Search for the cell housing the specified text and yield its (X, Y) center coordinate. 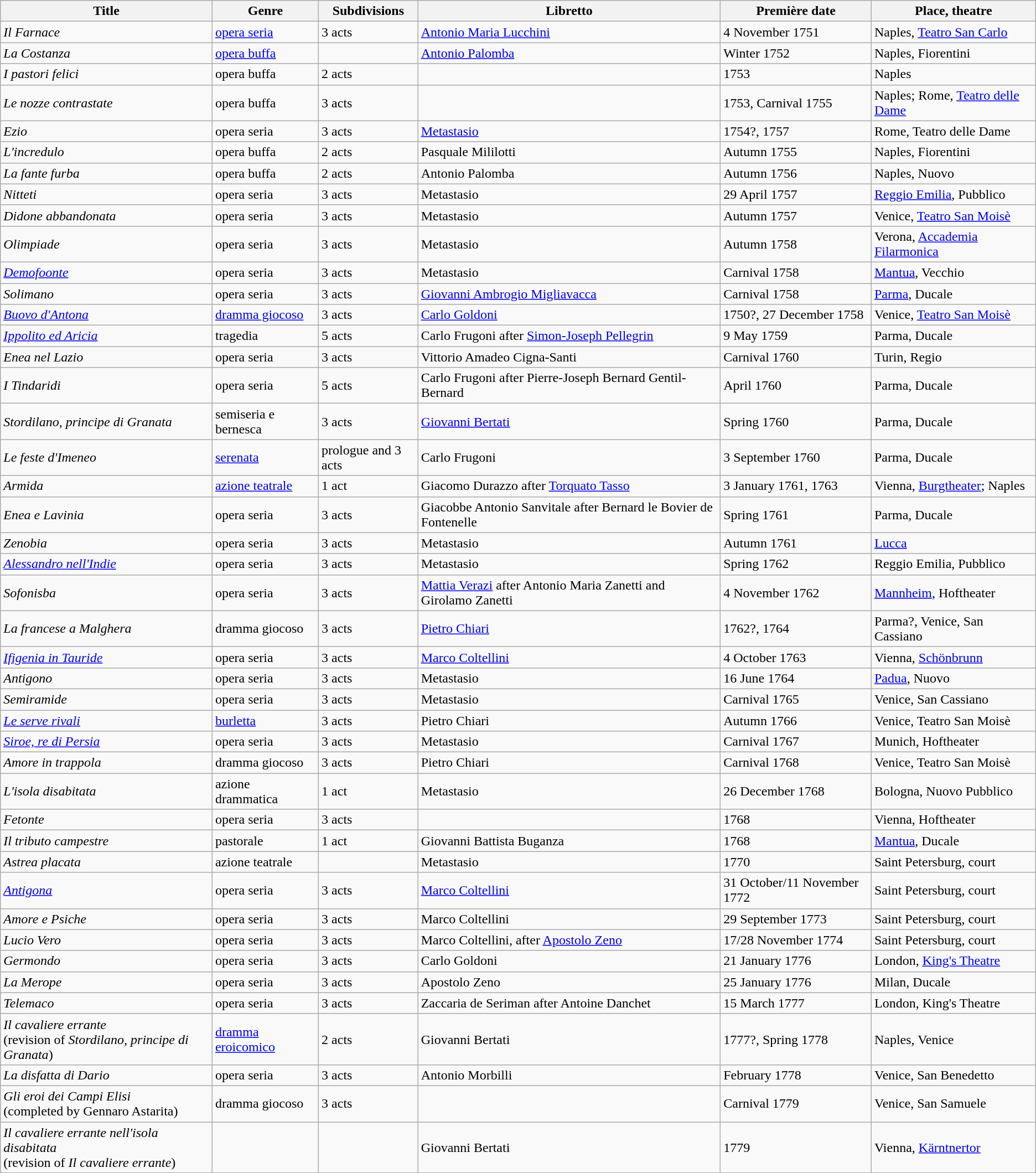
17/28 November 1774 (796, 940)
Genre (265, 11)
1753, Carnival 1755 (796, 103)
L'incredulo (106, 152)
Carnival 1760 (796, 357)
Autumn 1758 (796, 244)
Giovanni Ambrogio Migliavacca (569, 294)
Giovanni Battista Buganza (569, 841)
dramma eroicomico (265, 1039)
31 October/11 November 1772 (796, 890)
Rome, Teatro delle Dame (953, 131)
Demofoonte (106, 272)
Bologna, Nuovo Pubblico (953, 792)
Turin, Regio (953, 357)
I Tindaridi (106, 385)
Libretto (569, 11)
1750?, 27 December 1758 (796, 315)
pastorale (265, 841)
1777?, Spring 1778 (796, 1039)
Solimano (106, 294)
25 January 1776 (796, 982)
azione drammatica (265, 792)
Sub­divisions (369, 11)
Le nozze contrastate (106, 103)
Mattia Verazi after Antonio Maria Zanetti and Girolamo Zanetti (569, 592)
Spring 1761 (796, 515)
Naples, Venice (953, 1039)
semiseria e bernesca (265, 422)
La francese a Malghera (106, 629)
Zenobia (106, 543)
Venice, San Benedetto (953, 1075)
3 September 1760 (796, 457)
Venice, San Samuele (953, 1104)
1753 (796, 74)
Padua, Nuovo (953, 678)
Winter 1752 (796, 53)
Vittorio Amadeo Cigna-Santi (569, 357)
Carlo Frugoni after Simon-Joseph Pellegrin (569, 336)
Enea e Lavinia (106, 515)
Pasquale Mililotti (569, 152)
Ippolito ed Aricia (106, 336)
16 June 1764 (796, 678)
1754?, 1757 (796, 131)
9 May 1759 (796, 336)
Semiramide (106, 699)
La disfatta di Dario (106, 1075)
1779 (796, 1147)
Title (106, 11)
Nitteti (106, 194)
Siroe, re di Persia (106, 742)
Il tributo campestre (106, 841)
L'isola disabitata (106, 792)
Carnival 1765 (796, 699)
29 April 1757 (796, 194)
Didone abbandonata (106, 215)
Antonio Maria Lucchini (569, 32)
La fante furba (106, 173)
3 January 1761, 1763 (796, 486)
1762?, 1764 (796, 629)
Milan, Ducale (953, 982)
Vienna, Schönbrunn (953, 657)
Enea nel Lazio (106, 357)
Stordilano, principe di Granata (106, 422)
Vienna, Hoftheater (953, 820)
Lucio Vero (106, 940)
burletta (265, 720)
Place, theatre (953, 11)
serenata (265, 457)
February 1778 (796, 1075)
Apostolo Zeno (569, 982)
Spring 1762 (796, 564)
Olimpiade (106, 244)
Il cavaliere errante(revision of Stordilano, principe di Granata) (106, 1039)
Autumn 1761 (796, 543)
Antigona (106, 890)
21 January 1776 (796, 961)
Astrea placata (106, 862)
Buovo d'Antona (106, 315)
Mantua, Ducale (953, 841)
Antigono (106, 678)
prologue and 3 acts (369, 457)
Naples, Teatro San Carlo (953, 32)
1770 (796, 862)
Autumn 1756 (796, 173)
Antonio Morbilli (569, 1075)
Naples (953, 74)
Mantua, Vecchio (953, 272)
Ifigenia in Tauride (106, 657)
Carnival 1768 (796, 763)
Alessandro nell'Indie (106, 564)
Lucca (953, 543)
Le feste d'Imeneo (106, 457)
Marco Coltellini, after Apostolo Zeno (569, 940)
Giacomo Durazzo after Torquato Tasso (569, 486)
La Costanza (106, 53)
4 November 1762 (796, 592)
Il Farnace (106, 32)
Carnival 1779 (796, 1104)
Germondo (106, 961)
Carnival 1767 (796, 742)
Amore e Psiche (106, 919)
Armida (106, 486)
Mannheim, Hoftheater (953, 592)
Naples; Rome, Teatro delle Dame (953, 103)
Carlo Frugoni after Pierre-Joseph Bernard Gentil-Bernard (569, 385)
26 December 1768 (796, 792)
4 October 1763 (796, 657)
Sofonisba (106, 592)
Autumn 1755 (796, 152)
Fetonte (106, 820)
15 March 1777 (796, 1003)
Giacobbe Antonio Sanvitale after Bernard le Bovier de Fontenelle (569, 515)
Venice, San Cassiano (953, 699)
April 1760 (796, 385)
Zaccaria de Seriman after Antoine Danchet (569, 1003)
Spring 1760 (796, 422)
Parma?, Venice, San Cassiano (953, 629)
Ezio (106, 131)
Naples, Nuovo (953, 173)
Vienna, Kärntnertor (953, 1147)
4 November 1751 (796, 32)
Vienna, Burgtheater; Naples (953, 486)
La Merope (106, 982)
Première date (796, 11)
Munich, Hoftheater (953, 742)
tragedia (265, 336)
I pastori felici (106, 74)
Autumn 1766 (796, 720)
Il cavaliere errante nell'isola disabitata(revision of Il cavaliere errante) (106, 1147)
29 September 1773 (796, 919)
Verona, Accademia Filarmonica (953, 244)
Telemaco (106, 1003)
Carlo Frugoni (569, 457)
Amore in trappola (106, 763)
Le serve rivali (106, 720)
Autumn 1757 (796, 215)
Gli eroi dei Campi Elisi(completed by Gennaro Astarita) (106, 1104)
